Output the [X, Y] coordinate of the center of the cell containing the given text.  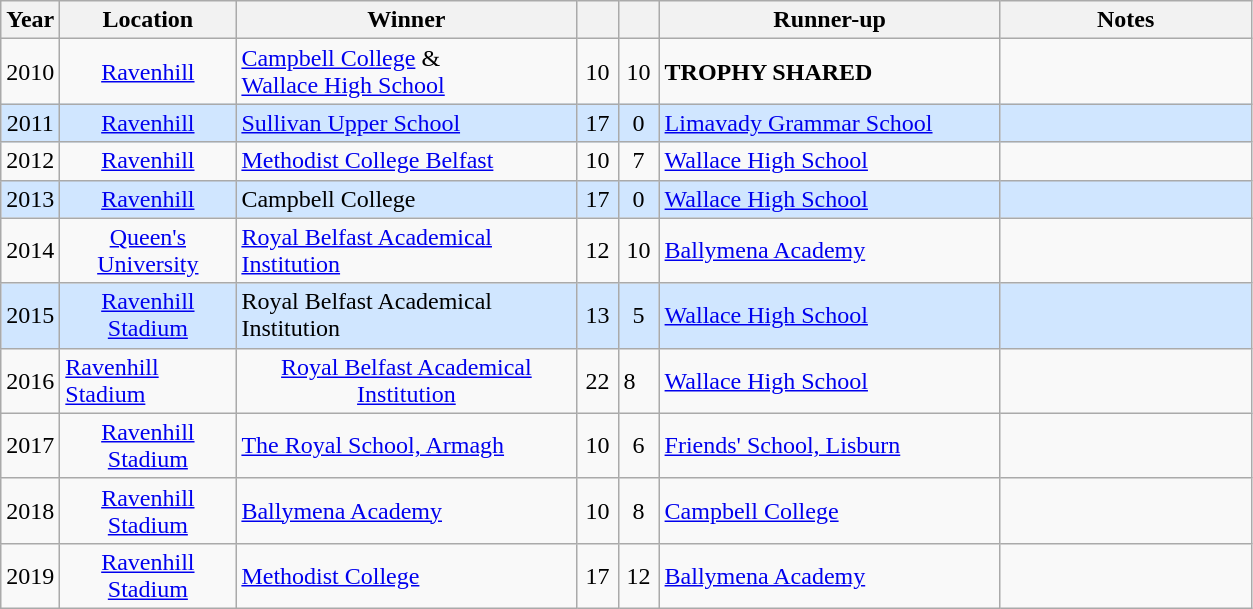
The Royal School, Armagh [406, 446]
2010 [30, 72]
Limavady Grammar School [830, 123]
2011 [30, 123]
2014 [30, 250]
2018 [30, 510]
2017 [30, 446]
13 [598, 316]
Year [30, 20]
2015 [30, 316]
Queen's University [148, 250]
Friends' School, Lisburn [830, 446]
2013 [30, 199]
Runner-up [830, 20]
Notes [1126, 20]
Methodist College Belfast [406, 161]
22 [598, 380]
2019 [30, 576]
Campbell College &Wallace High School [406, 72]
TROPHY SHARED [830, 72]
Location [148, 20]
Winner [406, 20]
Sullivan Upper School [406, 123]
2016 [30, 380]
5 [638, 316]
Methodist College [406, 576]
2012 [30, 161]
7 [638, 161]
6 [638, 446]
